Output the [x, y] coordinate of the center of the cell containing the given text.  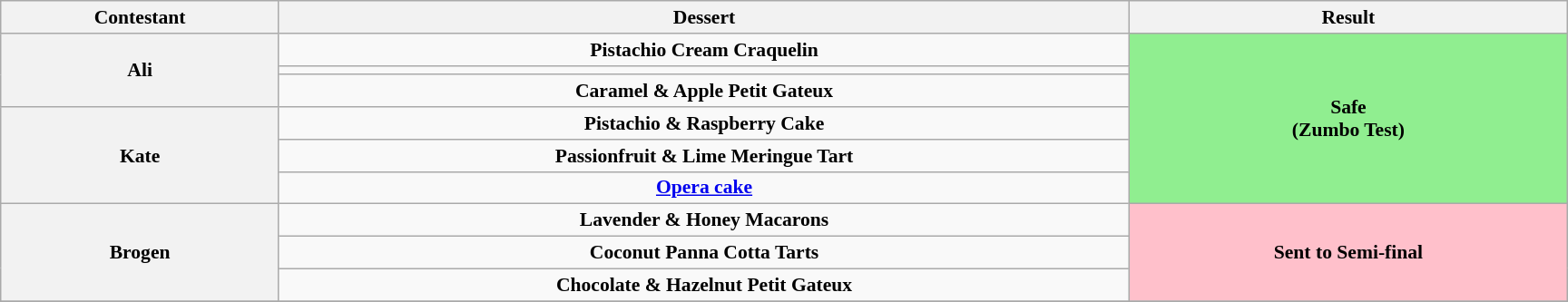
Chocolate & Hazelnut Petit Gateux [704, 285]
Kate [140, 156]
Ali [140, 71]
Result [1348, 17]
Brogen [140, 252]
Caramel & Apple Petit Gateux [704, 92]
Coconut Panna Cotta Tarts [704, 253]
Passionfruit & Lime Meringue Tart [704, 156]
Pistachio Cream Craquelin [704, 50]
Dessert [704, 17]
Contestant [140, 17]
Safe(Zumbo Test) [1348, 119]
Sent to Semi-final [1348, 252]
Opera cake [704, 188]
Pistachio & Raspberry Cake [704, 123]
Lavender & Honey Macarons [704, 220]
